Provide the (X, Y) coordinate of the cell's center where the given text is located.  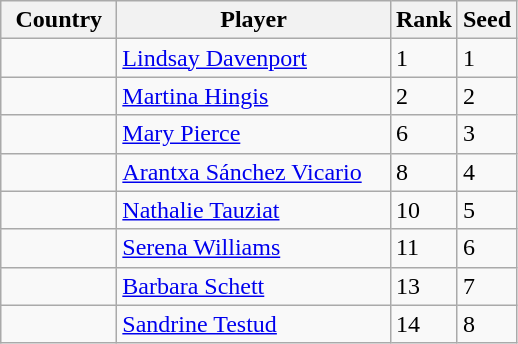
5 (486, 210)
Seed (486, 20)
Serena Williams (254, 248)
13 (424, 286)
Nathalie Tauziat (254, 210)
Arantxa Sánchez Vicario (254, 172)
3 (486, 134)
Mary Pierce (254, 134)
Sandrine Testud (254, 324)
Barbara Schett (254, 286)
Lindsay Davenport (254, 58)
Martina Hingis (254, 96)
7 (486, 286)
14 (424, 324)
Country (59, 20)
11 (424, 248)
4 (486, 172)
Rank (424, 20)
Player (254, 20)
10 (424, 210)
